Pinpoint the cell where the given text exists, returning its (X, Y) midpoint coordinate. 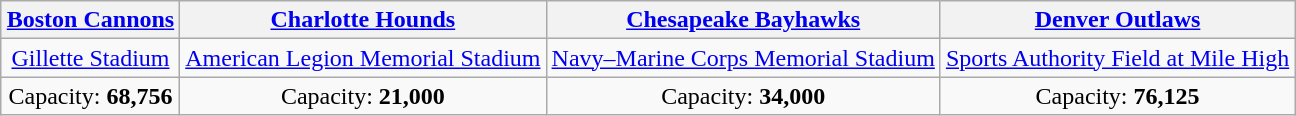
Capacity: 76,125 (1117, 96)
Sports Authority Field at Mile High (1117, 58)
Navy–Marine Corps Memorial Stadium (743, 58)
Capacity: 34,000 (743, 96)
American Legion Memorial Stadium (363, 58)
Chesapeake Bayhawks (743, 20)
Capacity: 21,000 (363, 96)
Boston Cannons (90, 20)
Denver Outlaws (1117, 20)
Charlotte Hounds (363, 20)
Gillette Stadium (90, 58)
Capacity: 68,756 (90, 96)
